Determine the [X, Y] coordinate at the center of the cell enclosing the given text.  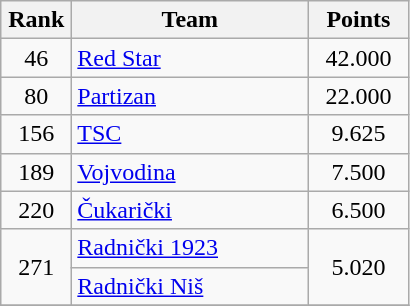
22.000 [358, 96]
7.500 [358, 172]
271 [36, 267]
189 [36, 172]
Team [190, 20]
80 [36, 96]
Radnički Niš [190, 286]
Čukarički [190, 210]
Red Star [190, 58]
Partizan [190, 96]
5.020 [358, 267]
Rank [36, 20]
Radnički 1923 [190, 248]
46 [36, 58]
220 [36, 210]
6.500 [358, 210]
Vojvodina [190, 172]
42.000 [358, 58]
TSC [190, 134]
156 [36, 134]
Points [358, 20]
9.625 [358, 134]
